Determine the [x, y] coordinate at the center of the cell enclosing the given text.  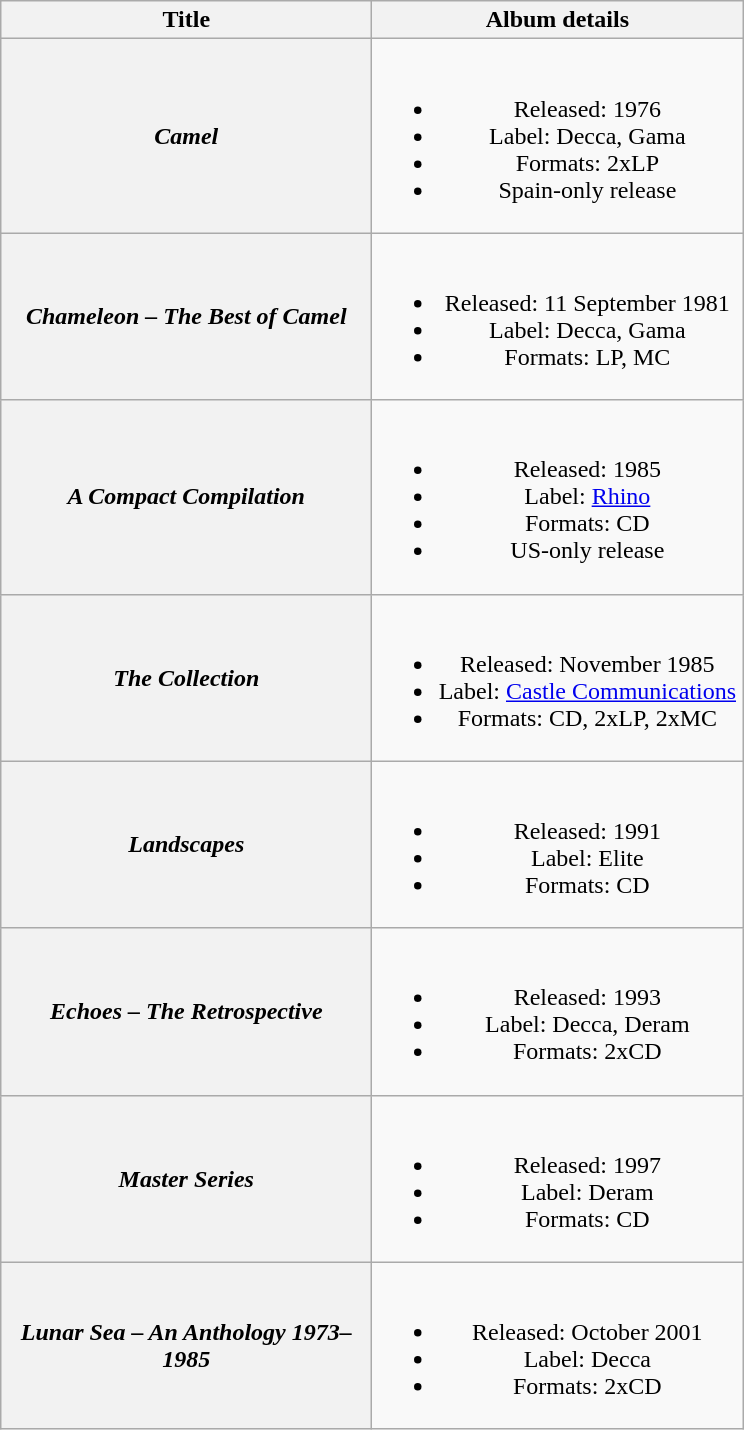
Echoes – The Retrospective [186, 1012]
Released: 1985Label: RhinoFormats: CDUS-only release [558, 497]
Released: 11 September 1981Label: Decca, GamaFormats: LP, MC [558, 316]
Album details [558, 20]
Title [186, 20]
Chameleon – The Best of Camel [186, 316]
Camel [186, 136]
Released: October 2001Label: DeccaFormats: 2xCD [558, 1346]
Released: 1993Label: Decca, DeramFormats: 2xCD [558, 1012]
Released: 1997Label: DeramFormats: CD [558, 1178]
Landscapes [186, 844]
Master Series [186, 1178]
Released: 1991Label: EliteFormats: CD [558, 844]
The Collection [186, 678]
Released: 1976Label: Decca, GamaFormats: 2xLPSpain-only release [558, 136]
Lunar Sea – An Anthology 1973–1985 [186, 1346]
A Compact Compilation [186, 497]
Released: November 1985Label: Castle CommunicationsFormats: CD, 2xLP, 2xMC [558, 678]
